Scan for the cell matching the given text and deliver its [x, y] coordinate at center. 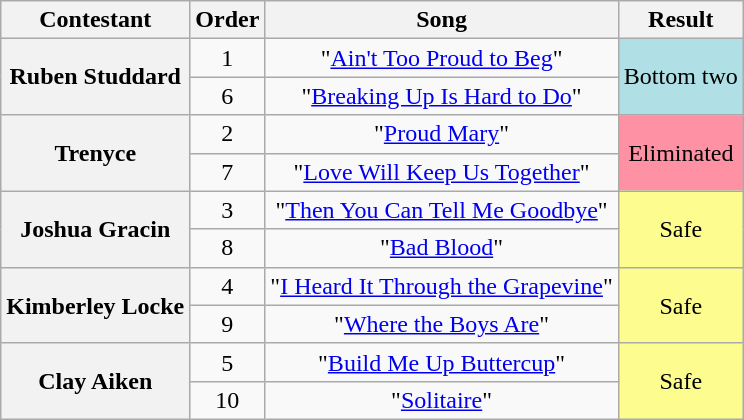
"Solitaire" [442, 400]
5 [228, 362]
Trenyce [96, 153]
3 [228, 210]
9 [228, 324]
Contestant [96, 20]
"Breaking Up Is Hard to Do" [442, 96]
Order [228, 20]
"Bad Blood" [442, 248]
Song [442, 20]
Result [680, 20]
Joshua Gracin [96, 229]
Eliminated [680, 153]
8 [228, 248]
"Build Me Up Buttercup" [442, 362]
10 [228, 400]
"Where the Boys Are" [442, 324]
Clay Aiken [96, 381]
6 [228, 96]
"I Heard It Through the Grapevine" [442, 286]
1 [228, 58]
"Then You Can Tell Me Goodbye" [442, 210]
4 [228, 286]
2 [228, 134]
Kimberley Locke [96, 305]
"Love Will Keep Us Together" [442, 172]
Bottom two [680, 77]
Ruben Studdard [96, 77]
7 [228, 172]
"Proud Mary" [442, 134]
"Ain't Too Proud to Beg" [442, 58]
